Provide the (X, Y) coordinate of the cell's center where the given text is located.  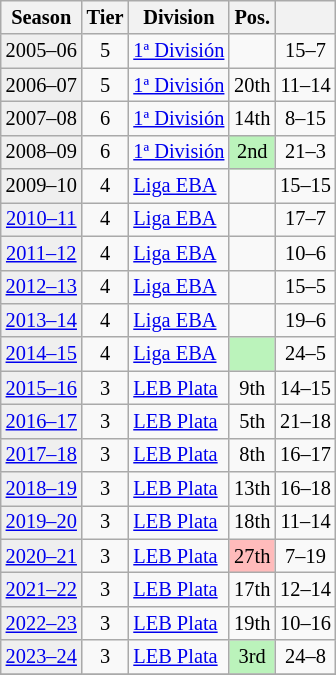
10–16 (306, 623)
8–15 (306, 118)
Season (42, 17)
8th (252, 455)
2011–12 (42, 253)
14–15 (306, 388)
3rd (252, 657)
21–3 (306, 152)
2015–16 (42, 388)
15–15 (306, 186)
20th (252, 85)
2020–21 (42, 556)
13th (252, 489)
24–5 (306, 354)
2021–22 (42, 589)
2008–09 (42, 152)
2013–14 (42, 320)
2018–19 (42, 489)
2010–11 (42, 219)
5th (252, 421)
2009–10 (42, 186)
2007–08 (42, 118)
18th (252, 522)
17–7 (306, 219)
Tier (106, 17)
2006–07 (42, 85)
2nd (252, 152)
21–18 (306, 421)
17th (252, 589)
7–19 (306, 556)
Pos. (252, 17)
19th (252, 623)
9th (252, 388)
15–7 (306, 51)
2017–18 (42, 455)
14th (252, 118)
15–5 (306, 287)
10–6 (306, 253)
2012–13 (42, 287)
2014–15 (42, 354)
2019–20 (42, 522)
12–14 (306, 589)
27th (252, 556)
24–8 (306, 657)
2022–23 (42, 623)
2005–06 (42, 51)
2023–24 (42, 657)
2016–17 (42, 421)
Division (178, 17)
19–6 (306, 320)
16–17 (306, 455)
16–18 (306, 489)
